Return (x, y) of the center of cell containing provided text 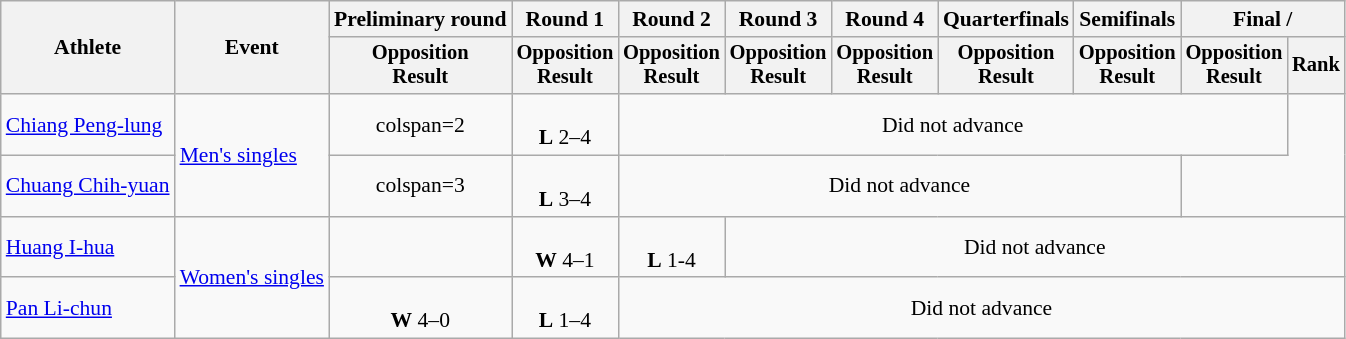
L 1-4 (672, 248)
Men's singles (252, 155)
Round 3 (778, 19)
Event (252, 48)
W 4–1 (566, 248)
Round 4 (884, 19)
Final / (1263, 19)
colspan=3 (420, 186)
Semifinals (1128, 19)
Pan Li-chun (88, 308)
L 3–4 (566, 186)
L 1–4 (566, 308)
Preliminary round (420, 19)
Rank (1316, 66)
Round 1 (566, 19)
Chiang Peng-lung (88, 124)
Women's singles (252, 278)
Huang I-hua (88, 248)
colspan=2 (420, 124)
L 2–4 (566, 124)
Athlete (88, 48)
Round 2 (672, 19)
W 4–0 (420, 308)
Chuang Chih-yuan (88, 186)
Quarterfinals (1006, 19)
